Determine the [x, y] coordinate at the center of the cell enclosing the given text.  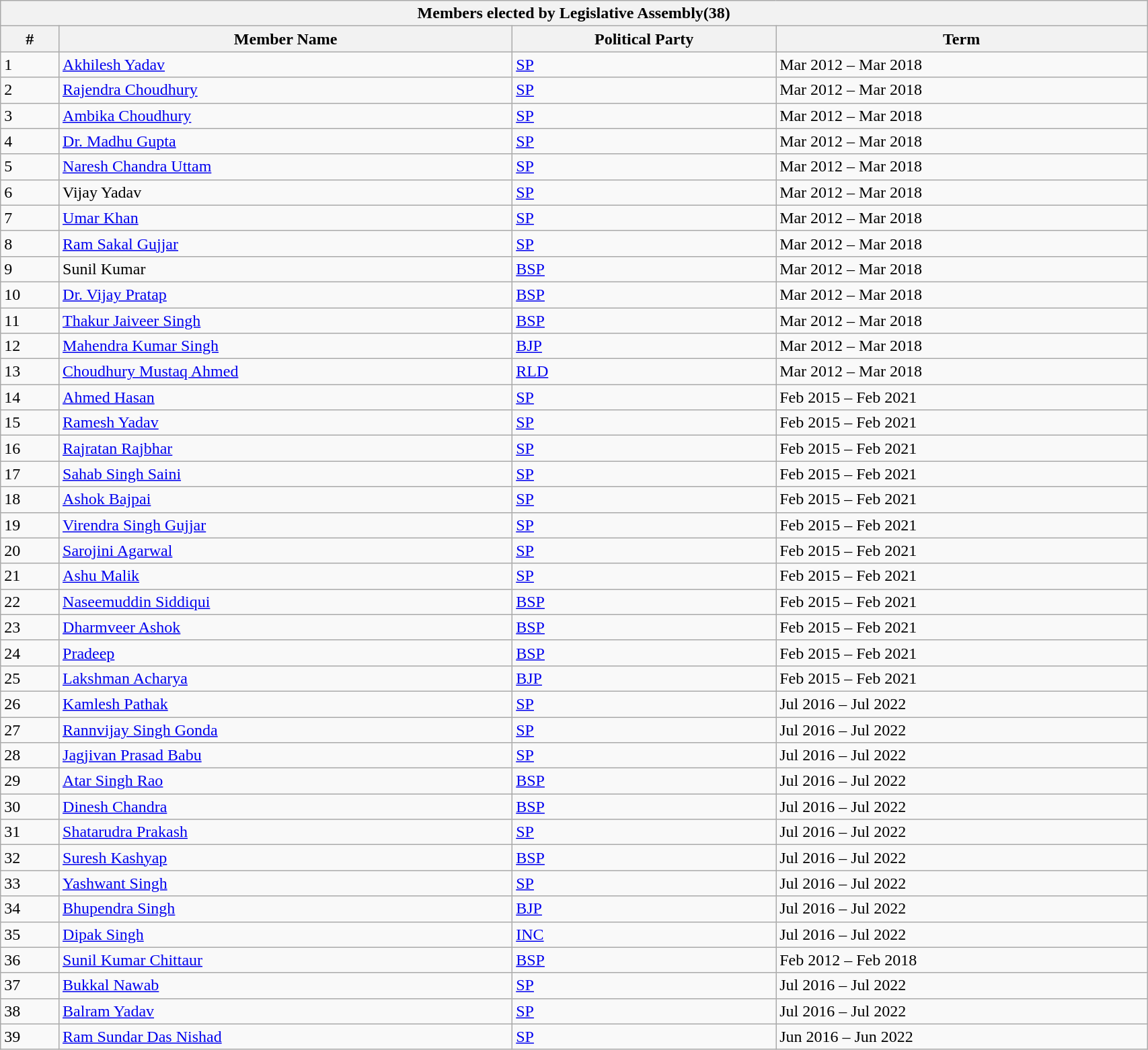
Thakur Jaiveer Singh [286, 321]
Suresh Kashyap [286, 858]
Rajendra Choudhury [286, 90]
INC [644, 934]
35 [30, 934]
14 [30, 397]
Jun 2016 – Jun 2022 [962, 1037]
Yashwant Singh [286, 883]
8 [30, 243]
Virendra Singh Gujjar [286, 525]
13 [30, 372]
22 [30, 602]
5 [30, 167]
Rajratan Rajbhar [286, 448]
36 [30, 960]
28 [30, 756]
17 [30, 474]
Sunil Kumar [286, 269]
Naseemuddin Siddiqui [286, 602]
Bukkal Nawab [286, 985]
30 [30, 807]
Atar Singh Rao [286, 781]
25 [30, 678]
10 [30, 294]
29 [30, 781]
Feb 2012 – Feb 2018 [962, 960]
18 [30, 499]
Jagjivan Prasad Babu [286, 756]
RLD [644, 372]
20 [30, 551]
Members elected by Legislative Assembly(38) [574, 13]
26 [30, 704]
Ram Sundar Das Nishad [286, 1037]
2 [30, 90]
32 [30, 858]
Dr. Vijay Pratap [286, 294]
Dharmveer Ashok [286, 627]
Term [962, 39]
Umar Khan [286, 218]
Ramesh Yadav [286, 423]
Sarojini Agarwal [286, 551]
Sunil Kumar Chittaur [286, 960]
Naresh Chandra Uttam [286, 167]
27 [30, 729]
Akhilesh Yadav [286, 65]
6 [30, 192]
Sahab Singh Saini [286, 474]
33 [30, 883]
16 [30, 448]
31 [30, 832]
Member Name [286, 39]
11 [30, 321]
4 [30, 141]
Dipak Singh [286, 934]
39 [30, 1037]
Mahendra Kumar Singh [286, 346]
Ram Sakal Gujjar [286, 243]
Kamlesh Pathak [286, 704]
15 [30, 423]
37 [30, 985]
24 [30, 653]
Ambika Choudhury [286, 116]
Choudhury Mustaq Ahmed [286, 372]
Dinesh Chandra [286, 807]
19 [30, 525]
Rannvijay Singh Gonda [286, 729]
Shatarudra Prakash [286, 832]
Ashu Malik [286, 576]
23 [30, 627]
Bhupendra Singh [286, 909]
Vijay Yadav [286, 192]
# [30, 39]
Political Party [644, 39]
Pradeep [286, 653]
1 [30, 65]
Lakshman Acharya [286, 678]
21 [30, 576]
Ahmed Hasan [286, 397]
12 [30, 346]
Dr. Madhu Gupta [286, 141]
7 [30, 218]
Ashok Bajpai [286, 499]
9 [30, 269]
38 [30, 1011]
Balram Yadav [286, 1011]
34 [30, 909]
3 [30, 116]
